Find where the given text appears and provide that cell's center as [x, y] coordinate. 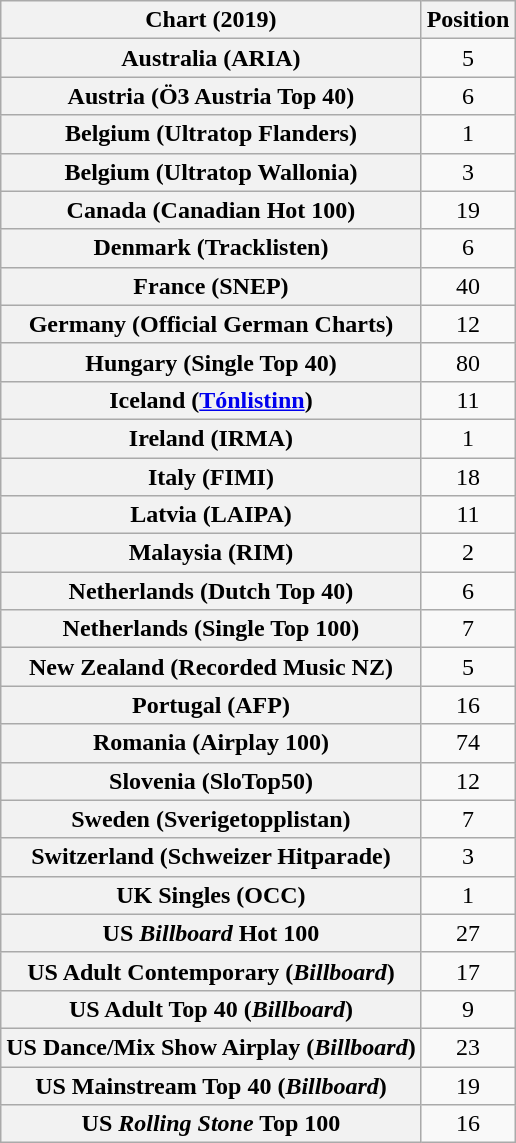
Netherlands (Dutch Top 40) [211, 591]
Chart (2019) [211, 20]
Italy (FIMI) [211, 477]
US Adult Top 40 (Billboard) [211, 1009]
France (SNEP) [211, 286]
Malaysia (RIM) [211, 553]
Iceland (Tónlistinn) [211, 400]
US Dance/Mix Show Airplay (Billboard) [211, 1047]
Hungary (Single Top 40) [211, 362]
2 [468, 553]
US Mainstream Top 40 (Billboard) [211, 1085]
74 [468, 743]
Position [468, 20]
Australia (ARIA) [211, 58]
Germany (Official German Charts) [211, 324]
18 [468, 477]
Belgium (Ultratop Wallonia) [211, 172]
Sweden (Sverigetopplistan) [211, 819]
US Rolling Stone Top 100 [211, 1124]
Romania (Airplay 100) [211, 743]
23 [468, 1047]
US Billboard Hot 100 [211, 933]
17 [468, 971]
Belgium (Ultratop Flanders) [211, 134]
Canada (Canadian Hot 100) [211, 210]
UK Singles (OCC) [211, 895]
80 [468, 362]
Netherlands (Single Top 100) [211, 629]
40 [468, 286]
Slovenia (SloTop50) [211, 781]
Austria (Ö3 Austria Top 40) [211, 96]
9 [468, 1009]
Latvia (LAIPA) [211, 515]
Switzerland (Schweizer Hitparade) [211, 857]
27 [468, 933]
Portugal (AFP) [211, 705]
Ireland (IRMA) [211, 438]
US Adult Contemporary (Billboard) [211, 971]
Denmark (Tracklisten) [211, 248]
New Zealand (Recorded Music NZ) [211, 667]
